Identify which cell holds the provided text, then report its (X, Y) central coordinate. 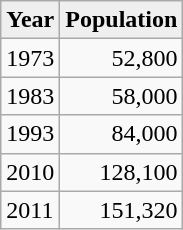
1983 (30, 96)
52,800 (122, 58)
2010 (30, 172)
2011 (30, 210)
1973 (30, 58)
84,000 (122, 134)
Population (122, 20)
151,320 (122, 210)
Year (30, 20)
58,000 (122, 96)
1993 (30, 134)
128,100 (122, 172)
